Provide the [x, y] coordinate of the cell's center where the given text is located.  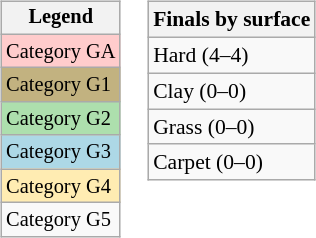
Category G2 [60, 119]
Legend [60, 18]
Category G1 [60, 85]
Category G3 [60, 152]
Carpet (0–0) [232, 162]
Category GA [60, 51]
Clay (0–0) [232, 91]
Hard (4–4) [232, 55]
Finals by surface [232, 20]
Grass (0–0) [232, 127]
Category G5 [60, 220]
Category G4 [60, 186]
